Pinpoint the cell where the given text exists, returning its (X, Y) midpoint coordinate. 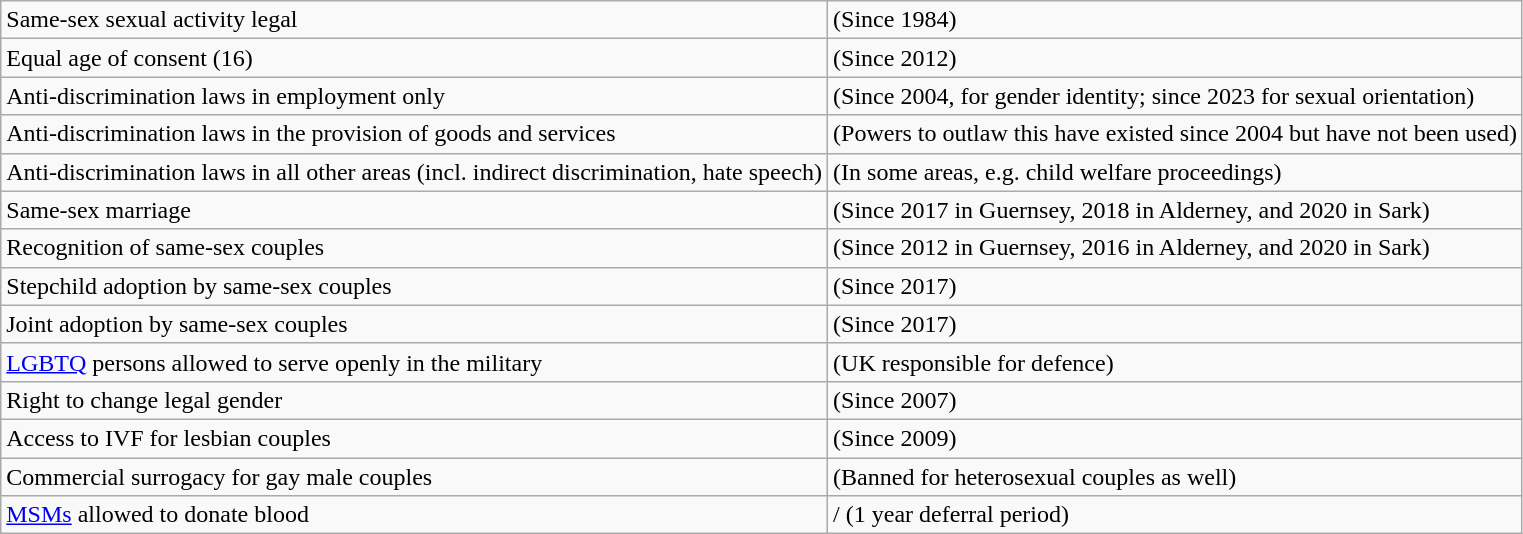
(Since 2012) (1176, 58)
/ (1 year deferral period) (1176, 515)
LGBTQ persons allowed to serve openly in the military (414, 362)
Anti-discrimination laws in all other areas (incl. indirect discrimination, hate speech) (414, 172)
Anti-discrimination laws in employment only (414, 96)
(Since 1984) (1176, 20)
(Since 2012 in Guernsey, 2016 in Alderney, and 2020 in Sark) (1176, 248)
(Since 2009) (1176, 438)
Same-sex marriage (414, 210)
Right to change legal gender (414, 400)
(Since 2017 in Guernsey, 2018 in Alderney, and 2020 in Sark) (1176, 210)
Stepchild adoption by same-sex couples (414, 286)
(Banned for heterosexual couples as well) (1176, 477)
Same-sex sexual activity legal (414, 20)
(Since 2007) (1176, 400)
Commercial surrogacy for gay male couples (414, 477)
Equal age of consent (16) (414, 58)
Recognition of same-sex couples (414, 248)
Anti-discrimination laws in the provision of goods and services (414, 134)
(Powers to outlaw this have existed since 2004 but have not been used) (1176, 134)
(UK responsible for defence) (1176, 362)
(Since 2004, for gender identity; since 2023 for sexual orientation) (1176, 96)
MSMs allowed to donate blood (414, 515)
(In some areas, e.g. child welfare proceedings) (1176, 172)
Access to IVF for lesbian couples (414, 438)
Joint adoption by same-sex couples (414, 324)
